Capture the cell that displays the provided text and extract its (X, Y) central coordinate. 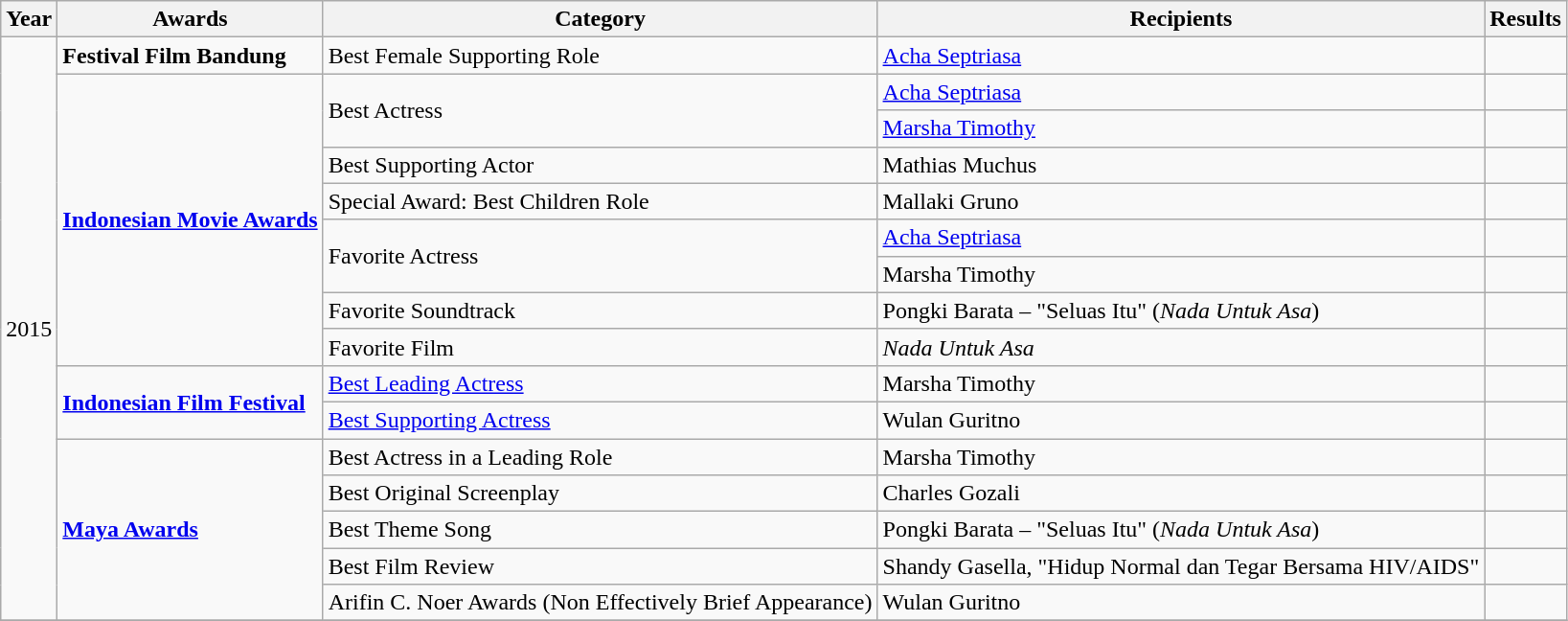
Results (1526, 19)
Maya Awards (190, 530)
Best Leading Actress (600, 383)
Category (600, 19)
Best Theme Song (600, 530)
Best Film Review (600, 566)
Indonesian Movie Awards (190, 219)
Best Supporting Actor (600, 165)
Best Original Screenplay (600, 494)
Mathias Muchus (1181, 165)
Favorite Actress (600, 256)
Best Supporting Actress (600, 420)
Awards (190, 19)
Year (29, 19)
Arifin C. Noer Awards (Non Effectively Brief Appearance) (600, 603)
Indonesian Film Festival (190, 402)
Best Actress in a Leading Role (600, 457)
Best Female Supporting Role (600, 56)
Best Actress (600, 110)
2015 (29, 330)
Recipients (1181, 19)
Special Award: Best Children Role (600, 201)
Festival Film Bandung (190, 56)
Shandy Gasella, "Hidup Normal dan Tegar Bersama HIV/AIDS" (1181, 566)
Mallaki Gruno (1181, 201)
Favorite Film (600, 347)
Nada Untuk Asa (1181, 347)
Charles Gozali (1181, 494)
Favorite Soundtrack (600, 310)
